For the text-containing cell, return its midpoint in (x, y) coordinate format. 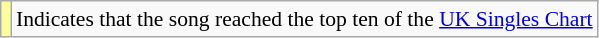
Indicates that the song reached the top ten of the UK Singles Chart (304, 19)
